Provide the (X, Y) coordinate of the cell's center where the given text is located.  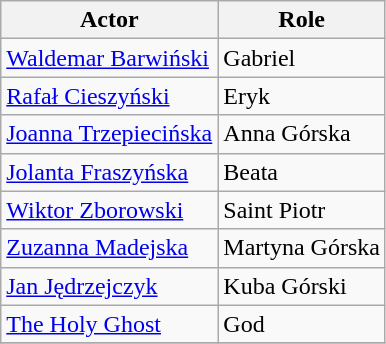
Jan Jędrzejczyk (110, 286)
Wiktor Zborowski (110, 210)
Jolanta Fraszyńska (110, 172)
Gabriel (302, 58)
Eryk (302, 96)
Anna Górska (302, 134)
Actor (110, 20)
The Holy Ghost (110, 324)
Saint Piotr (302, 210)
Joanna Trzepiecińska (110, 134)
Zuzanna Madejska (110, 248)
Kuba Górski (302, 286)
Waldemar Barwiński (110, 58)
Martyna Górska (302, 248)
Beata (302, 172)
Role (302, 20)
God (302, 324)
Rafał Cieszyński (110, 96)
